For the text-containing cell, return its midpoint in [x, y] coordinate format. 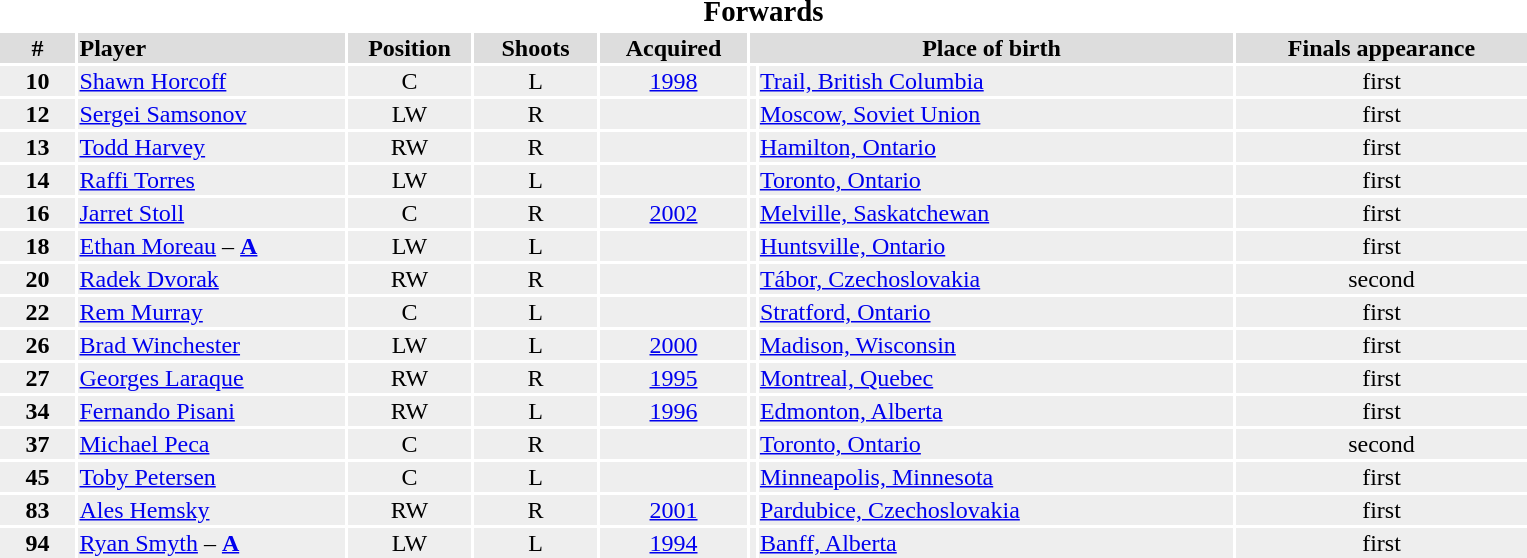
Georges Laraque [212, 378]
Ethan Moreau – A [212, 246]
2002 [674, 213]
Moscow, Soviet Union [996, 114]
12 [38, 114]
Player [212, 48]
Montreal, Quebec [996, 378]
10 [38, 81]
Sergei Samsonov [212, 114]
Ales Hemsky [212, 510]
37 [38, 444]
# [38, 48]
Place of birth [992, 48]
Edmonton, Alberta [996, 411]
16 [38, 213]
34 [38, 411]
14 [38, 180]
22 [38, 312]
Fernando Pisani [212, 411]
Radek Dvorak [212, 279]
27 [38, 378]
1994 [674, 543]
Hamilton, Ontario [996, 147]
94 [38, 543]
1998 [674, 81]
Melville, Saskatchewan [996, 213]
Shawn Horcoff [212, 81]
2000 [674, 345]
Position [410, 48]
45 [38, 477]
Minneapolis, Minnesota [996, 477]
Banff, Alberta [996, 543]
Finals appearance [1382, 48]
Michael Peca [212, 444]
Stratford, Ontario [996, 312]
Toby Petersen [212, 477]
Raffi Torres [212, 180]
18 [38, 246]
Acquired [674, 48]
Shoots [536, 48]
Rem Murray [212, 312]
83 [38, 510]
Ryan Smyth – A [212, 543]
Huntsville, Ontario [996, 246]
13 [38, 147]
Madison, Wisconsin [996, 345]
Trail, British Columbia [996, 81]
Jarret Stoll [212, 213]
20 [38, 279]
2001 [674, 510]
26 [38, 345]
1995 [674, 378]
Tábor, Czechoslovakia [996, 279]
Todd Harvey [212, 147]
Brad Winchester [212, 345]
Pardubice, Czechoslovakia [996, 510]
1996 [674, 411]
